Provide the [x, y] coordinate of the cell's center where the given text is located.  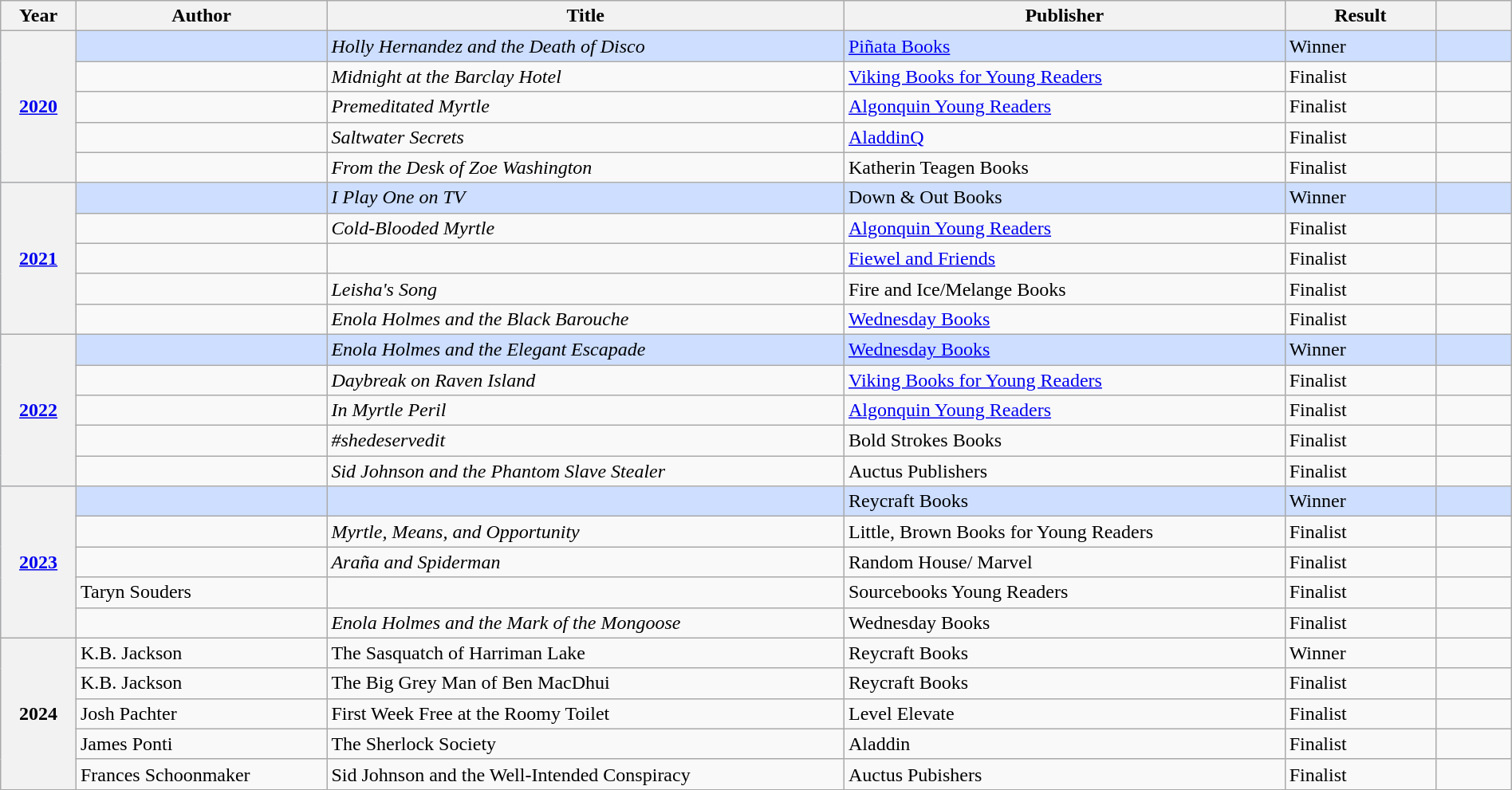
Araña and Spiderman [585, 562]
The Sasquatch of Harriman Lake [585, 653]
Piñata Books [1064, 46]
Enola Holmes and the Black Barouche [585, 319]
Random House/ Marvel [1064, 562]
Premeditated Myrtle [585, 107]
#shedeservedit [585, 441]
Aladdin [1064, 744]
Level Elevate [1064, 713]
From the Desk of Zoe Washington [585, 167]
I Play One on TV [585, 198]
James Ponti [201, 744]
Leisha's Song [585, 289]
Auctus Publishers [1064, 471]
Auctus Pubishers [1064, 774]
Bold Strokes Books [1064, 441]
Daybreak on Raven Island [585, 380]
2023 [38, 562]
Sid Johnson and the Well-Intended Conspiracy [585, 774]
Sid Johnson and the Phantom Slave Stealer [585, 471]
2020 [38, 107]
2022 [38, 410]
Enola Holmes and the Elegant Escapade [585, 349]
Publisher [1064, 16]
2024 [38, 713]
Cold-Blooded Myrtle [585, 228]
Myrtle, Means, and Opportunity [585, 532]
The Sherlock Society [585, 744]
Result [1360, 16]
Frances Schoonmaker [201, 774]
Down & Out Books [1064, 198]
Midnight at the Barclay Hotel [585, 77]
Little, Brown Books for Young Readers [1064, 532]
Enola Holmes and the Mark of the Mongoose [585, 623]
2021 [38, 258]
Author [201, 16]
Sourcebooks Young Readers [1064, 592]
Fire and Ice/Melange Books [1064, 289]
Taryn Souders [201, 592]
First Week Free at the Roomy Toilet [585, 713]
In Myrtle Peril [585, 411]
Josh Pachter [201, 713]
AladdinQ [1064, 137]
Saltwater Secrets [585, 137]
Fiewel and Friends [1064, 258]
Katherin Teagen Books [1064, 167]
Year [38, 16]
The Big Grey Man of Ben MacDhui [585, 683]
Title [585, 16]
Holly Hernandez and the Death of Disco [585, 46]
